Search for the cell housing the specified text and yield its [X, Y] center coordinate. 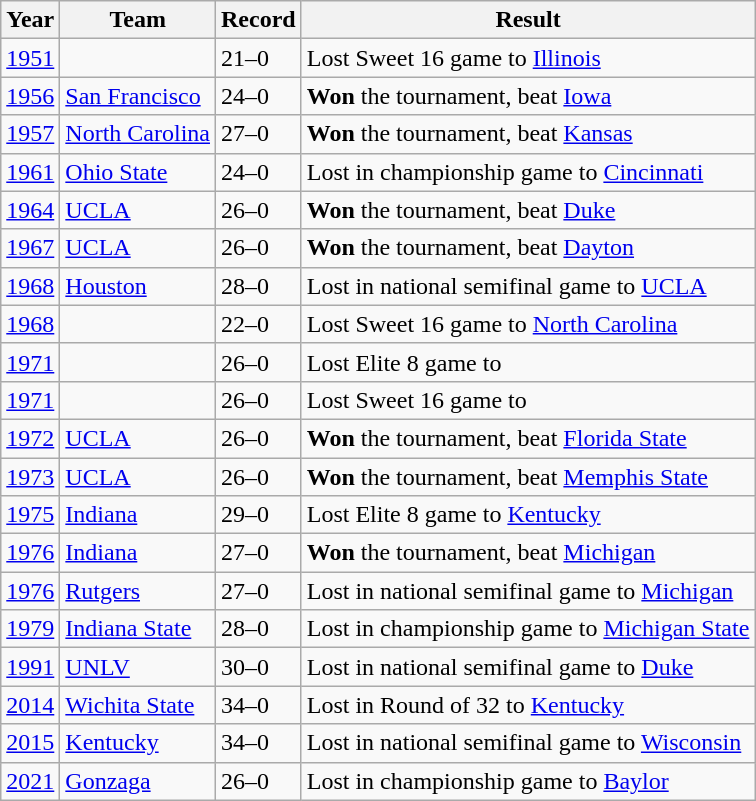
Lost in Round of 32 to Kentucky [528, 705]
1991 [30, 667]
Won the tournament, beat Michigan [528, 553]
1956 [30, 96]
Lost Sweet 16 game to Illinois [528, 58]
Wichita State [138, 705]
San Francisco [138, 96]
1957 [30, 134]
Lost Sweet 16 game to North Carolina [528, 324]
Won the tournament, beat Florida State [528, 438]
Lost Elite 8 game to Kentucky [528, 515]
Lost in national semifinal game to Duke [528, 667]
30–0 [259, 667]
Result [528, 20]
Lost in championship game to Michigan State [528, 629]
2015 [30, 743]
29–0 [259, 515]
Won the tournament, beat Memphis State [528, 477]
22–0 [259, 324]
Houston [138, 286]
1964 [30, 210]
1972 [30, 438]
Gonzaga [138, 781]
1979 [30, 629]
Year [30, 20]
Lost Sweet 16 game to [528, 400]
1975 [30, 515]
Ohio State [138, 172]
21–0 [259, 58]
Lost in championship game to Cincinnati [528, 172]
1951 [30, 58]
2021 [30, 781]
Won the tournament, beat Kansas [528, 134]
Lost in national semifinal game to Michigan [528, 591]
Lost Elite 8 game to [528, 362]
Record [259, 20]
UNLV [138, 667]
Kentucky [138, 743]
Won the tournament, beat Duke [528, 210]
Team [138, 20]
Won the tournament, beat Dayton [528, 248]
Lost in national semifinal game to UCLA [528, 286]
Lost in championship game to Baylor [528, 781]
2014 [30, 705]
Lost in national semifinal game to Wisconsin [528, 743]
Indiana State [138, 629]
Rutgers [138, 591]
1973 [30, 477]
Won the tournament, beat Iowa [528, 96]
North Carolina [138, 134]
1967 [30, 248]
1961 [30, 172]
